Provide the (X, Y) coordinate of the cell's center where the given text is located.  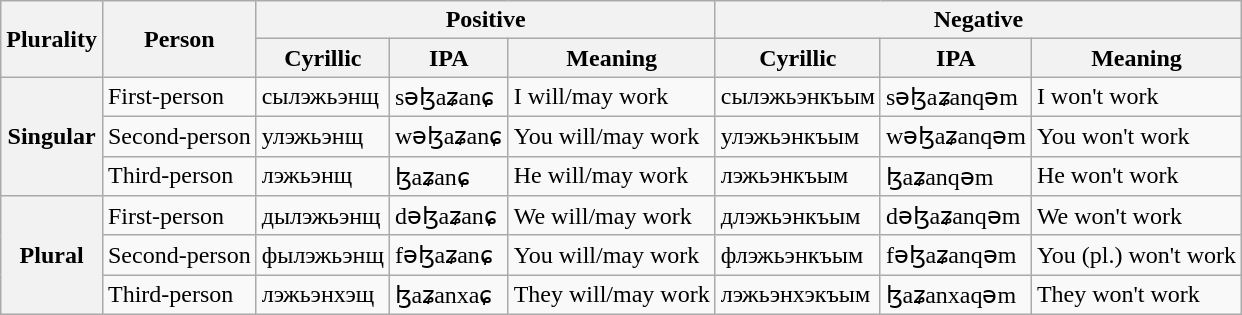
ɮaʑanqəm (956, 176)
He won't work (1136, 176)
You (pl.) won't work (1136, 255)
səɮaʑanqəm (956, 97)
фылэжьэнщ (322, 255)
fəɮaʑanɕ (448, 255)
длэжьэнкъым (798, 216)
флэжьэнкъым (798, 255)
лэжьэнщ (322, 176)
dəɮaʑanɕ (448, 216)
wəɮaʑanqəm (956, 136)
лэжьэнкъым (798, 176)
They won't work (1136, 295)
Negative (978, 20)
You won't work (1136, 136)
сылэжьэнкъым (798, 97)
I will/may work (612, 97)
I won't work (1136, 97)
wəɮaʑanɕ (448, 136)
dəɮaʑanqəm (956, 216)
Plurality (52, 39)
səɮaʑanɕ (448, 97)
Person (179, 39)
ɮaʑanxaqəm (956, 295)
They will/may work (612, 295)
дылэжьэнщ (322, 216)
He will/may work (612, 176)
Plural (52, 256)
fəɮaʑanqəm (956, 255)
Positive (486, 20)
улэжьэнщ (322, 136)
ɮaʑanxaɕ (448, 295)
лэжьэнхэкъым (798, 295)
сылэжьэнщ (322, 97)
лэжьэнхэщ (322, 295)
We will/may work (612, 216)
Singular (52, 136)
улэжьэнкъым (798, 136)
ɮaʑanɕ (448, 176)
We won't work (1136, 216)
